Detect which cell encompasses the target text, then output its (x, y) center coordinate. 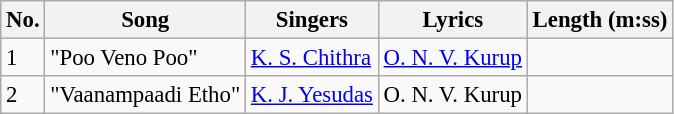
2 (23, 95)
Length (m:ss) (600, 20)
K. S. Chithra (312, 58)
"Vaanampaadi Etho" (146, 95)
K. J. Yesudas (312, 95)
No. (23, 20)
1 (23, 58)
Song (146, 20)
"Poo Veno Poo" (146, 58)
Singers (312, 20)
Lyrics (452, 20)
